Search for the cell housing the specified text and yield its [x, y] center coordinate. 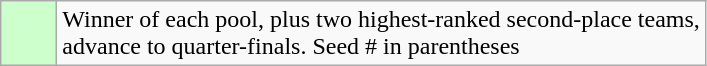
Winner of each pool, plus two highest-ranked second-place teams,advance to quarter-finals. Seed # in parentheses [382, 34]
